Detect which cell encompasses the target text, then output its [X, Y] center coordinate. 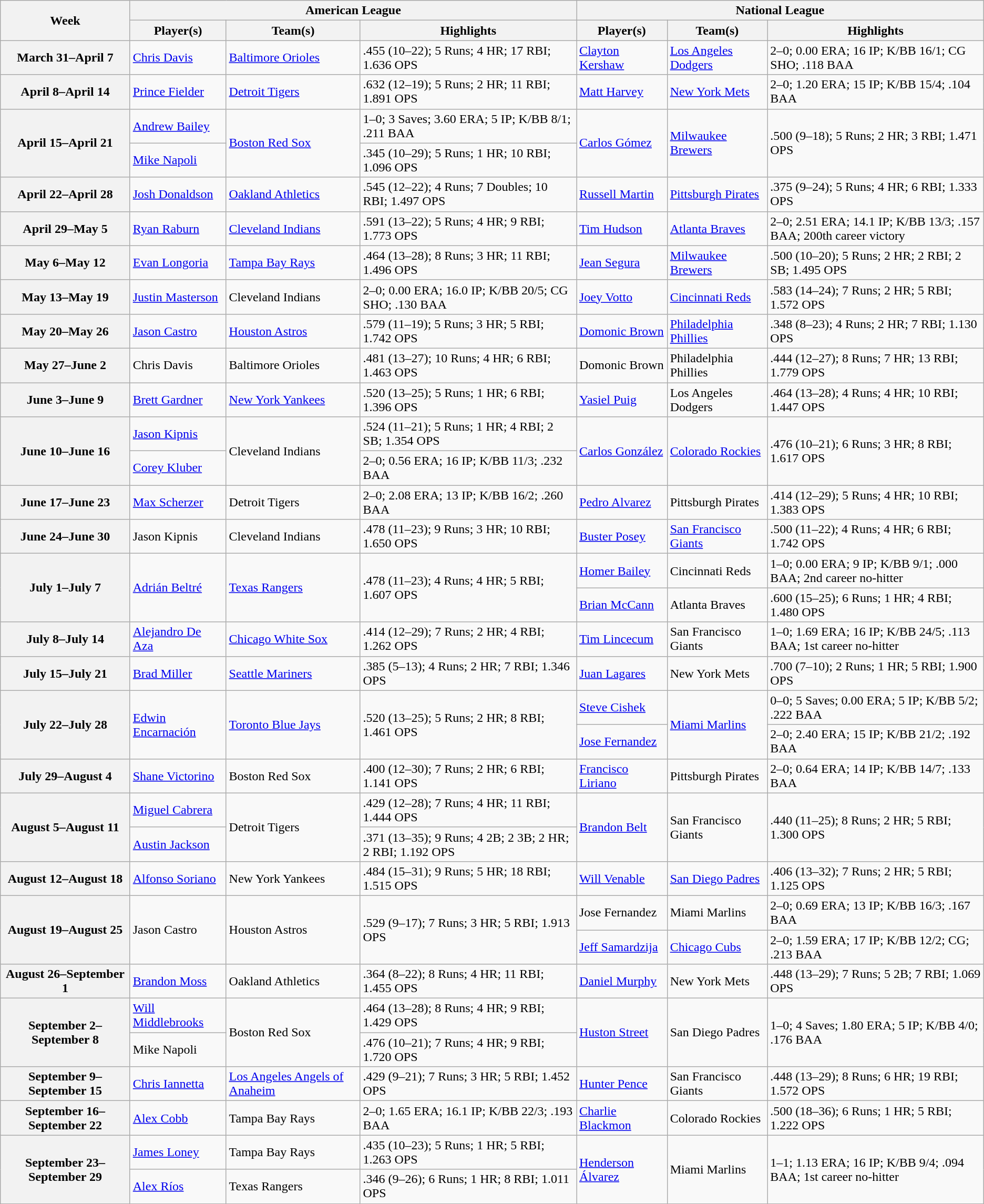
Max Scherzer [178, 503]
2–0; 1.65 ERA; 16.1 IP; K/BB 22/3; .193 BAA [468, 1118]
Will Venable [621, 878]
August 12–August 18 [65, 878]
American League [353, 11]
.345 (10–29); 5 Runs; 1 HR; 10 RBI; 1.096 OPS [468, 160]
Miguel Cabrera [178, 810]
1–0; 4 Saves; 1.80 ERA; 5 IP; K/BB 4/0; .176 BAA [876, 1033]
April 8–April 14 [65, 91]
Carlos Gómez [621, 143]
.440 (11–25); 8 Runs; 2 HR; 5 RBI; 1.300 OPS [876, 827]
April 29–May 5 [65, 228]
Huston Street [621, 1033]
April 15–April 21 [65, 143]
Francisco Liriano [621, 776]
.464 (13–28); 8 Runs; 3 HR; 11 RBI; 1.496 OPS [468, 263]
May 20–May 26 [65, 331]
.444 (12–27); 8 Runs; 7 HR; 13 RBI; 1.779 OPS [876, 365]
.545 (12–22); 4 Runs; 7 Doubles; 10 RBI; 1.497 OPS [468, 195]
July 29–August 4 [65, 776]
.476 (10–21); 6 Runs; 3 HR; 8 RBI; 1.617 OPS [876, 451]
.484 (15–31); 9 Runs; 5 HR; 18 RBI; 1.515 OPS [468, 878]
Henderson Álvarez [621, 1169]
Austin Jackson [178, 844]
Tim Hudson [621, 228]
Edwin Encarnación [178, 725]
.579 (11–19); 5 Runs; 3 HR; 5 RBI; 1.742 OPS [468, 331]
Homer Bailey [621, 571]
Toronto Blue Jays [293, 725]
August 5–August 11 [65, 827]
.500 (9–18); 5 Runs; 2 HR; 3 RBI; 1.471 OPS [876, 143]
June 17–June 23 [65, 503]
Daniel Murphy [621, 981]
Hunter Pence [621, 1084]
.455 (10–22); 5 Runs; 4 HR; 17 RBI; 1.636 OPS [468, 58]
Will Middlebrooks [178, 1016]
James Loney [178, 1152]
May 13–May 19 [65, 297]
Carlos González [621, 451]
Pedro Alvarez [621, 503]
.435 (10–23); 5 Runs; 1 HR; 5 RBI; 1.263 OPS [468, 1152]
.600 (15–25); 6 Runs; 1 HR; 4 RBI; 1.480 OPS [876, 605]
.429 (12–28); 7 Runs; 4 HR; 11 RBI; 1.444 OPS [468, 810]
.632 (12–19); 5 Runs; 2 HR; 11 RBI; 1.891 OPS [468, 91]
Chicago White Sox [293, 639]
Steve Cishek [621, 708]
Russell Martin [621, 195]
Andrew Bailey [178, 126]
Prince Fielder [178, 91]
March 31–April 7 [65, 58]
Chicago Cubs [717, 946]
Brett Gardner [178, 400]
Juan Lagares [621, 673]
Jeff Samardzija [621, 946]
.414 (12–29); 5 Runs; 4 HR; 10 RBI; 1.383 OPS [876, 503]
August 19–August 25 [65, 930]
Tim Lincecum [621, 639]
.520 (13–25); 5 Runs; 1 HR; 6 RBI; 1.396 OPS [468, 400]
April 22–April 28 [65, 195]
.478 (11–23); 4 Runs; 4 HR; 5 RBI; 1.607 OPS [468, 588]
2–0; 2.51 ERA; 14.1 IP; K/BB 13/3; .157 BAA; 200th career victory [876, 228]
.364 (8–22); 8 Runs; 4 HR; 11 RBI; 1.455 OPS [468, 981]
.524 (11–21); 5 Runs; 1 HR; 4 RBI; 2 SB; 1.354 OPS [468, 434]
July 1–July 7 [65, 588]
June 10–June 16 [65, 451]
.464 (13–28); 8 Runs; 4 HR; 9 RBI; 1.429 OPS [468, 1016]
Brian McCann [621, 605]
Matt Harvey [621, 91]
Josh Donaldson [178, 195]
National League [780, 11]
Adrián Beltré [178, 588]
Alejandro De Aza [178, 639]
Seattle Mariners [293, 673]
.583 (14–24); 7 Runs; 2 HR; 5 RBI; 1.572 OPS [876, 297]
.346 (9–26); 6 Runs; 1 HR; 8 RBI; 1.011 OPS [468, 1186]
.429 (9–21); 7 Runs; 3 HR; 5 RBI; 1.452 OPS [468, 1084]
June 24–June 30 [65, 536]
2–0; 1.59 ERA; 17 IP; K/BB 12/2; CG; .213 BAA [876, 946]
September 23–September 29 [65, 1169]
Brad Miller [178, 673]
.371 (13–35); 9 Runs; 4 2B; 2 3B; 2 HR; 2 RBI; 1.192 OPS [468, 844]
.385 (5–13); 4 Runs; 2 HR; 7 RBI; 1.346 OPS [468, 673]
2–0; 1.20 ERA; 15 IP; K/BB 15/4; .104 BAA [876, 91]
Chris Iannetta [178, 1084]
2–0; 0.64 ERA; 14 IP; K/BB 14/7; .133 BAA [876, 776]
September 9–September 15 [65, 1084]
.529 (9–17); 7 Runs; 3 HR; 5 RBI; 1.913 OPS [468, 930]
2–0; 2.08 ERA; 13 IP; K/BB 16/2; .260 BAA [468, 503]
Los Angeles Angels of Anaheim [293, 1084]
1–1; 1.13 ERA; 16 IP; K/BB 9/4; .094 BAA; 1st career no-hitter [876, 1169]
Alfonso Soriano [178, 878]
September 16–September 22 [65, 1118]
0–0; 5 Saves; 0.00 ERA; 5 IP; K/BB 5/2; .222 BAA [876, 708]
.414 (12–29); 7 Runs; 2 HR; 4 RBI; 1.262 OPS [468, 639]
2–0; 0.00 ERA; 16 IP; K/BB 16/1; CG SHO; .118 BAA [876, 58]
August 26–September 1 [65, 981]
Shane Victorino [178, 776]
Week [65, 21]
.464 (13–28); 4 Runs; 4 HR; 10 RBI; 1.447 OPS [876, 400]
Justin Masterson [178, 297]
.348 (8–23); 4 Runs; 2 HR; 7 RBI; 1.130 OPS [876, 331]
.476 (10–21); 7 Runs; 4 HR; 9 RBI; 1.720 OPS [468, 1049]
July 22–July 28 [65, 725]
Jean Segura [621, 263]
Clayton Kershaw [621, 58]
.500 (18–36); 6 Runs; 1 HR; 5 RBI; 1.222 OPS [876, 1118]
2–0; 0.69 ERA; 13 IP; K/BB 16/3; .167 BAA [876, 913]
Charlie Blackmon [621, 1118]
Alex Ríos [178, 1186]
.448 (13–29); 8 Runs; 6 HR; 19 RBI; 1.572 OPS [876, 1084]
.400 (12–30); 7 Runs; 2 HR; 6 RBI; 1.141 OPS [468, 776]
1–0; 1.69 ERA; 16 IP; K/BB 24/5; .113 BAA; 1st career no-hitter [876, 639]
June 3–June 9 [65, 400]
May 27–June 2 [65, 365]
Evan Longoria [178, 263]
2–0; 2.40 ERA; 15 IP; K/BB 21/2; .192 BAA [876, 741]
Brandon Moss [178, 981]
.448 (13–29); 7 Runs; 5 2B; 7 RBI; 1.069 OPS [876, 981]
.700 (7–10); 2 Runs; 1 HR; 5 RBI; 1.900 OPS [876, 673]
Brandon Belt [621, 827]
.406 (13–32); 7 Runs; 2 HR; 5 RBI; 1.125 OPS [876, 878]
.478 (11–23); 9 Runs; 3 HR; 10 RBI; 1.650 OPS [468, 536]
.481 (13–27); 10 Runs; 4 HR; 6 RBI; 1.463 OPS [468, 365]
2–0; 0.00 ERA; 16.0 IP; K/BB 20/5; CG SHO; .130 BAA [468, 297]
Buster Posey [621, 536]
.520 (13–25); 5 Runs; 2 HR; 8 RBI; 1.461 OPS [468, 725]
July 8–July 14 [65, 639]
.500 (10–20); 5 Runs; 2 HR; 2 RBI; 2 SB; 1.495 OPS [876, 263]
.591 (13–22); 5 Runs; 4 HR; 9 RBI; 1.773 OPS [468, 228]
July 15–July 21 [65, 673]
Ryan Raburn [178, 228]
September 2–September 8 [65, 1033]
.375 (9–24); 5 Runs; 4 HR; 6 RBI; 1.333 OPS [876, 195]
Joey Votto [621, 297]
Yasiel Puig [621, 400]
Corey Kluber [178, 468]
1–0; 3 Saves; 3.60 ERA; 5 IP; K/BB 8/1; .211 BAA [468, 126]
May 6–May 12 [65, 263]
.500 (11–22); 4 Runs; 4 HR; 6 RBI; 1.742 OPS [876, 536]
Alex Cobb [178, 1118]
1–0; 0.00 ERA; 9 IP; K/BB 9/1; .000 BAA; 2nd career no-hitter [876, 571]
2–0; 0.56 ERA; 16 IP; K/BB 11/3; .232 BAA [468, 468]
